Determine the (x, y) coordinate at the center of the cell enclosing the given text.  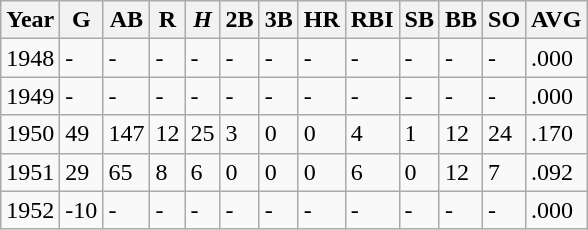
8 (168, 172)
AB (126, 20)
49 (82, 134)
25 (202, 134)
7 (504, 172)
1 (419, 134)
29 (82, 172)
2B (240, 20)
R (168, 20)
1949 (30, 96)
Year (30, 20)
-10 (82, 210)
SB (419, 20)
AVG (556, 20)
3 (240, 134)
1950 (30, 134)
1952 (30, 210)
HR (322, 20)
H (202, 20)
.170 (556, 134)
.092 (556, 172)
G (82, 20)
147 (126, 134)
65 (126, 172)
3B (278, 20)
24 (504, 134)
4 (372, 134)
SO (504, 20)
1951 (30, 172)
1948 (30, 58)
BB (460, 20)
RBI (372, 20)
